Find where the given text appears and provide that cell's center as [x, y] coordinate. 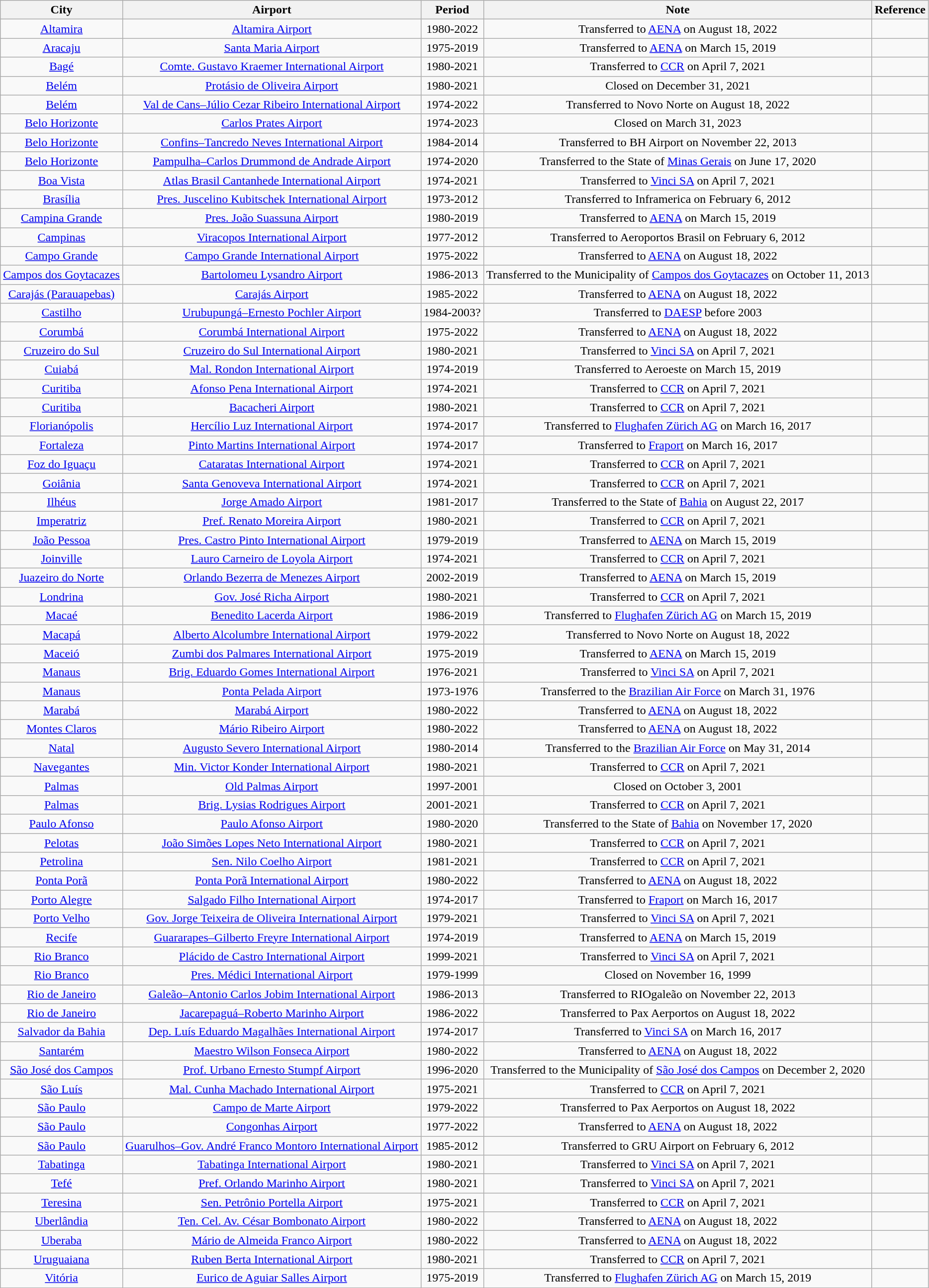
Macaé [62, 616]
São Luís [62, 1089]
1985-2012 [452, 1145]
1977-2022 [452, 1126]
Santarém [62, 1051]
Bartolomeu Lysandro Airport [272, 275]
Pampulha–Carlos Drummond de Andrade Airport [272, 161]
Recife [62, 937]
Uberlândia [62, 1221]
Augusto Severo International Airport [272, 748]
Lauro Carneiro de Loyola Airport [272, 559]
Campo Grande [62, 256]
Gov. Jorge Teixeira de Oliveira International Airport [272, 919]
Guararapes–Gilberto Freyre International Airport [272, 937]
Confins–Tancredo Neves International Airport [272, 142]
1980-2019 [452, 218]
Transferred to BH Airport on November 22, 2013 [677, 142]
Transferred to RIOgaleão on November 22, 2013 [677, 994]
Dep. Luís Eduardo Magalhães International Airport [272, 1032]
Min. Victor Konder International Airport [272, 767]
Afonso Pena International Airport [272, 388]
Altamira [62, 29]
Closed on November 16, 1999 [677, 975]
Eurico de Aguiar Salles Airport [272, 1278]
Mal. Cunha Machado International Airport [272, 1089]
Florianópolis [62, 426]
Fortaleza [62, 445]
Santa Maria Airport [272, 48]
Transferred to Inframerica on February 6, 2012 [677, 199]
Uberaba [62, 1240]
Cuiabá [62, 369]
1980-2020 [452, 824]
Ruben Berta International Airport [272, 1259]
Mal. Rondon International Airport [272, 369]
1974-2020 [452, 161]
City [62, 10]
Prof. Urbano Ernesto Stumpf Airport [272, 1070]
1979-2019 [452, 540]
1986-2022 [452, 1013]
Hercílio Luz International Airport [272, 426]
Maestro Wilson Fonseca Airport [272, 1051]
Cruzeiro do Sul International Airport [272, 351]
Natal [62, 748]
Joinville [62, 559]
Pres. Juscelino Kubitschek International Airport [272, 199]
Transferred to the Municipality of São José dos Campos on December 2, 2020 [677, 1070]
1986-2019 [452, 616]
1996-2020 [452, 1070]
João Simões Lopes Neto International Airport [272, 843]
Pref. Orlando Marinho Airport [272, 1184]
Campo de Marte Airport [272, 1107]
2001-2021 [452, 805]
Foz do Iguaçu [62, 464]
Mário de Almeida Franco Airport [272, 1240]
1977-2012 [452, 237]
Vitória [62, 1278]
Transferred to the Brazilian Air Force on May 31, 2014 [677, 748]
Orlando Bezerra de Menezes Airport [272, 578]
Congonhas Airport [272, 1126]
Transferred to the Brazilian Air Force on March 31, 1976 [677, 691]
Val de Cans–Júlio Cezar Ribeiro International Airport [272, 104]
1974-2022 [452, 104]
Boa Vista [62, 180]
1984-2003? [452, 313]
Campo Grande International Airport [272, 256]
Urubupungá–Ernesto Pochler Airport [272, 313]
Tefé [62, 1184]
Zumbi dos Palmares International Airport [272, 653]
Benedito Lacerda Airport [272, 616]
Gov. José Richa Airport [272, 597]
Cataratas International Airport [272, 464]
Old Palmas Airport [272, 786]
Montes Claros [62, 729]
Salvador da Bahia [62, 1032]
1974-2023 [452, 123]
Corumbá [62, 332]
Paulo Afonso Airport [272, 824]
1999-2021 [452, 956]
Airport [272, 10]
Paulo Afonso [62, 824]
Macapá [62, 635]
Brasília [62, 199]
1979-1999 [452, 975]
Transferred to Aeroeste on March 15, 2019 [677, 369]
Juazeiro do Norte [62, 578]
Transferred to the State of Bahia on August 22, 2017 [677, 502]
Viracopos International Airport [272, 237]
Transferred to Aeroportos Brasil on February 6, 2012 [677, 237]
Atlas Brasil Cantanhede International Airport [272, 180]
Reference [900, 10]
1980-2014 [452, 748]
Ponta Porã International Airport [272, 881]
Salgado Filho International Airport [272, 900]
Corumbá International Airport [272, 332]
Galeão–Antonio Carlos Jobim International Airport [272, 994]
Goiânia [62, 483]
Transferred to DAESP before 2003 [677, 313]
Pelotas [62, 843]
Pres. Castro Pinto International Airport [272, 540]
Period [452, 10]
1976-2021 [452, 672]
Bacacheri Airport [272, 407]
Pref. Renato Moreira Airport [272, 521]
Mário Ribeiro Airport [272, 729]
Porto Velho [62, 919]
Campinas [62, 237]
Imperatriz [62, 521]
Campos dos Goytacazes [62, 275]
Guarulhos–Gov. André Franco Montoro International Airport [272, 1145]
Transferred to GRU Airport on February 6, 2012 [677, 1145]
1984-2014 [452, 142]
1973-2012 [452, 199]
1981-2017 [452, 502]
2002-2019 [452, 578]
Campina Grande [62, 218]
Maceió [62, 653]
Brig. Eduardo Gomes International Airport [272, 672]
Closed on March 31, 2023 [677, 123]
Pres. João Suassuna Airport [272, 218]
Porto Alegre [62, 900]
Ten. Cel. Av. César Bombonato Airport [272, 1221]
Tabatinga International Airport [272, 1165]
Teresina [62, 1202]
Carlos Prates Airport [272, 123]
Marabá [62, 710]
Transferred to the State of Minas Gerais on June 17, 2020 [677, 161]
1979-2021 [452, 919]
Ilhéus [62, 502]
Note [677, 10]
Aracaju [62, 48]
Tabatinga [62, 1165]
Plácido de Castro International Airport [272, 956]
Jorge Amado Airport [272, 502]
Bagé [62, 67]
1981-2021 [452, 862]
São José dos Campos [62, 1070]
Cruzeiro do Sul [62, 351]
Alberto Alcolumbre International Airport [272, 635]
Comte. Gustavo Kraemer International Airport [272, 67]
Pres. Médici International Airport [272, 975]
Londrina [62, 597]
1985-2022 [452, 294]
Sen. Nilo Coelho Airport [272, 862]
Petrolina [62, 862]
Transferred to the Municipality of Campos dos Goytacazes on October 11, 2013 [677, 275]
Brig. Lysias Rodrigues Airport [272, 805]
Closed on October 3, 2001 [677, 786]
Jacarepaguá–Roberto Marinho Airport [272, 1013]
Closed on December 31, 2021 [677, 86]
Protásio de Oliveira Airport [272, 86]
Transferred to Vinci SA on March 16, 2017 [677, 1032]
1973-1976 [452, 691]
Ponta Porã [62, 881]
1997-2001 [452, 786]
Uruguaiana [62, 1259]
Castilho [62, 313]
Transferred to the State of Bahia on November 17, 2020 [677, 824]
Carajás (Parauapebas) [62, 294]
Carajás Airport [272, 294]
Pinto Martins International Airport [272, 445]
Ponta Pelada Airport [272, 691]
Marabá Airport [272, 710]
João Pessoa [62, 540]
Santa Genoveva International Airport [272, 483]
Sen. Petrônio Portella Airport [272, 1202]
Altamira Airport [272, 29]
Transferred to Flughafen Zürich AG on March 16, 2017 [677, 426]
Navegantes [62, 767]
